Locate the cell with the specified text and output its [x, y] center coordinate. 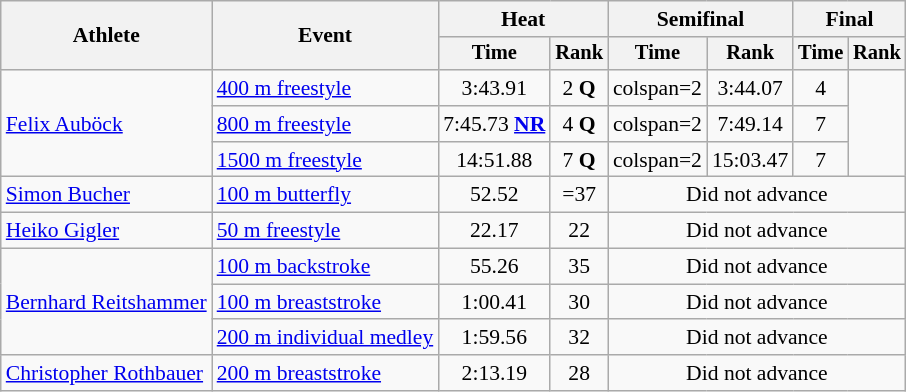
=37 [579, 195]
3:44.07 [750, 88]
14:51.88 [494, 160]
2 Q [579, 88]
55.26 [494, 267]
7:49.14 [750, 124]
Event [326, 36]
Heat [523, 19]
50 m freestyle [326, 231]
3:43.91 [494, 88]
7 Q [579, 160]
100 m backstroke [326, 267]
Bernhard Reitshammer [106, 302]
Final [849, 19]
Athlete [106, 36]
4 Q [579, 124]
Simon Bucher [106, 195]
32 [579, 338]
28 [579, 373]
22 [579, 231]
400 m freestyle [326, 88]
1:59.56 [494, 338]
22.17 [494, 231]
15:03.47 [750, 160]
Felix Auböck [106, 124]
100 m butterfly [326, 195]
52.52 [494, 195]
800 m freestyle [326, 124]
1500 m freestyle [326, 160]
Semifinal [700, 19]
30 [579, 302]
Christopher Rothbauer [106, 373]
2:13.19 [494, 373]
200 m individual medley [326, 338]
35 [579, 267]
4 [820, 88]
200 m breaststroke [326, 373]
100 m breaststroke [326, 302]
7:45.73 NR [494, 124]
Heiko Gigler [106, 231]
1:00.41 [494, 302]
